Find where the given text appears and provide that cell's center as [X, Y] coordinate. 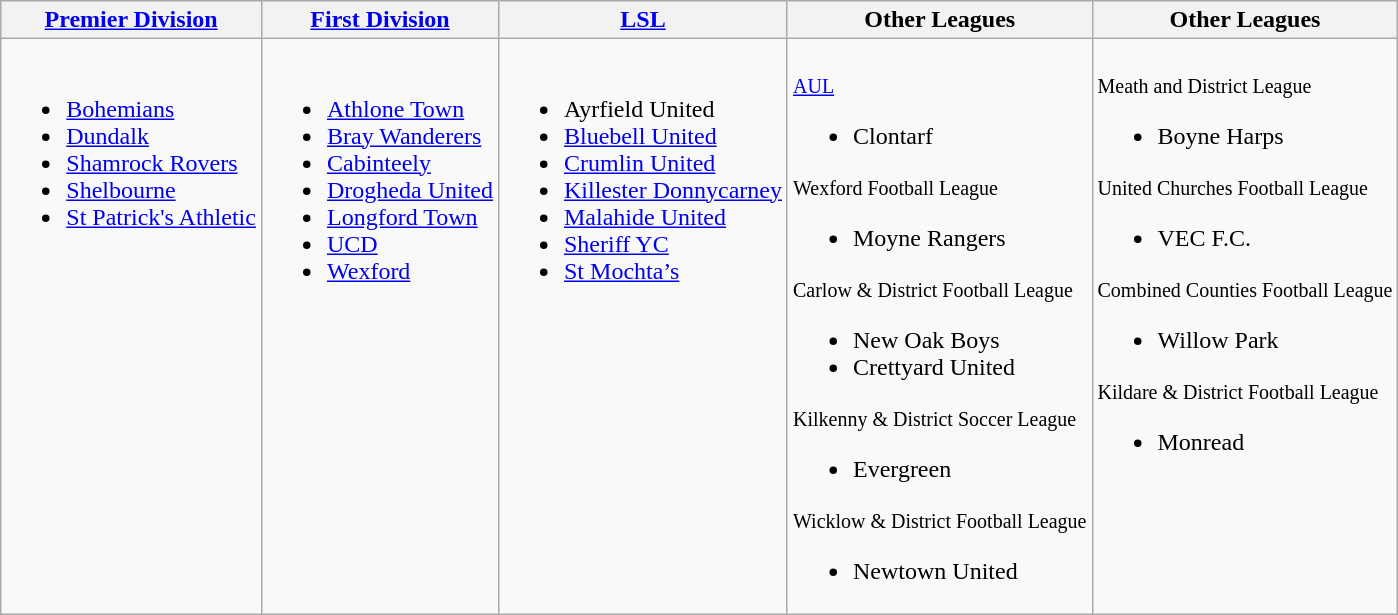
Premier Division [132, 20]
Ayrfield UnitedBluebell UnitedCrumlin UnitedKillester DonnycarneyMalahide UnitedSheriff YCSt Mochta’s [642, 326]
First Division [380, 20]
BohemiansDundalkShamrock RoversShelbourneSt Patrick's Athletic [132, 326]
Athlone TownBray WanderersCabinteelyDrogheda UnitedLongford TownUCDWexford [380, 326]
LSL [642, 20]
